For the text-containing cell, return its midpoint in (X, Y) coordinate format. 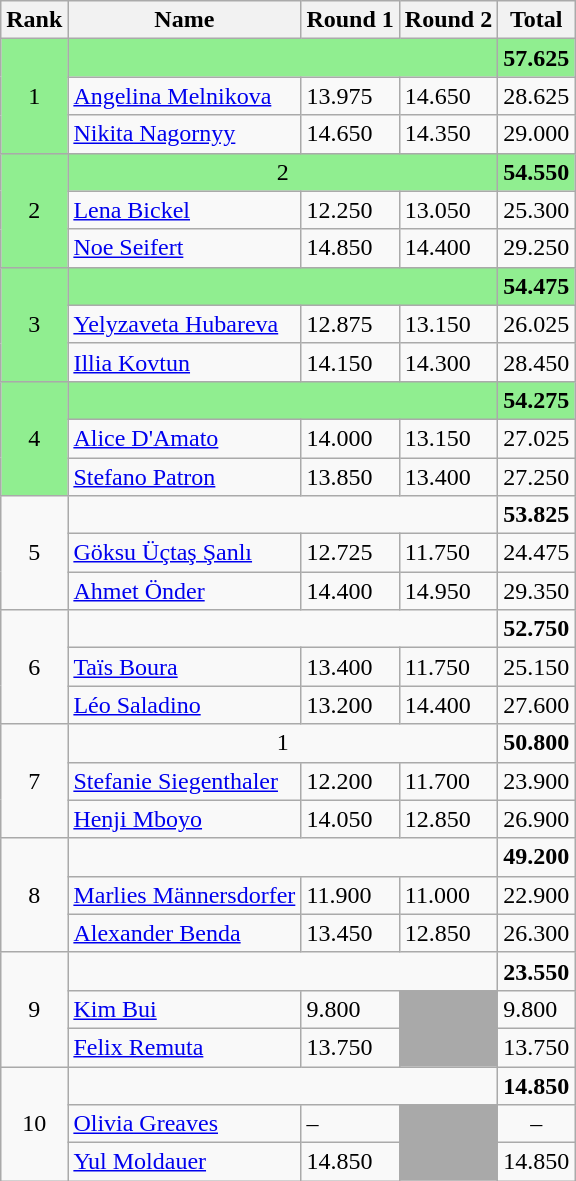
12.875 (350, 324)
Lena Bickel (184, 210)
23.550 (536, 971)
14.300 (448, 362)
13.975 (350, 96)
Taïs Boura (184, 667)
Name (184, 20)
13.850 (350, 477)
26.025 (536, 324)
14.050 (350, 819)
52.750 (536, 629)
Round 1 (350, 20)
Ahmet Önder (184, 591)
Göksu Üçtaş Şanlı (184, 553)
Marlies Männersdorfer (184, 895)
28.625 (536, 96)
Round 2 (448, 20)
Yul Moldauer (184, 1162)
13.200 (350, 705)
23.900 (536, 781)
Total (536, 20)
29.350 (536, 591)
Angelina Melnikova (184, 96)
24.475 (536, 553)
8 (34, 895)
Rank (34, 20)
13.450 (350, 933)
25.150 (536, 667)
26.900 (536, 819)
29.000 (536, 134)
Nikita Nagornyy (184, 134)
14.950 (448, 591)
14.000 (350, 438)
49.200 (536, 857)
28.450 (536, 362)
14.350 (448, 134)
9 (34, 1009)
Alexander Benda (184, 933)
11.900 (350, 895)
Felix Remuta (184, 1047)
54.275 (536, 400)
Stefano Patron (184, 477)
5 (34, 553)
Olivia Greaves (184, 1124)
4 (34, 438)
12.200 (350, 781)
12.250 (350, 210)
11.700 (448, 781)
7 (34, 781)
13.050 (448, 210)
Léo Saladino (184, 705)
Noe Seifert (184, 248)
54.475 (536, 286)
Henji Mboyo (184, 819)
50.800 (536, 743)
57.625 (536, 58)
Stefanie Siegenthaler (184, 781)
22.900 (536, 895)
Kim Bui (184, 1009)
Alice D'Amato (184, 438)
53.825 (536, 515)
Illia Kovtun (184, 362)
27.600 (536, 705)
Yelyzaveta Hubareva (184, 324)
3 (34, 324)
10 (34, 1123)
29.250 (536, 248)
27.250 (536, 477)
54.550 (536, 172)
26.300 (536, 933)
6 (34, 667)
25.300 (536, 210)
12.725 (350, 553)
11.000 (448, 895)
14.150 (350, 362)
27.025 (536, 438)
